Locate the cell with the specified text and output its [x, y] center coordinate. 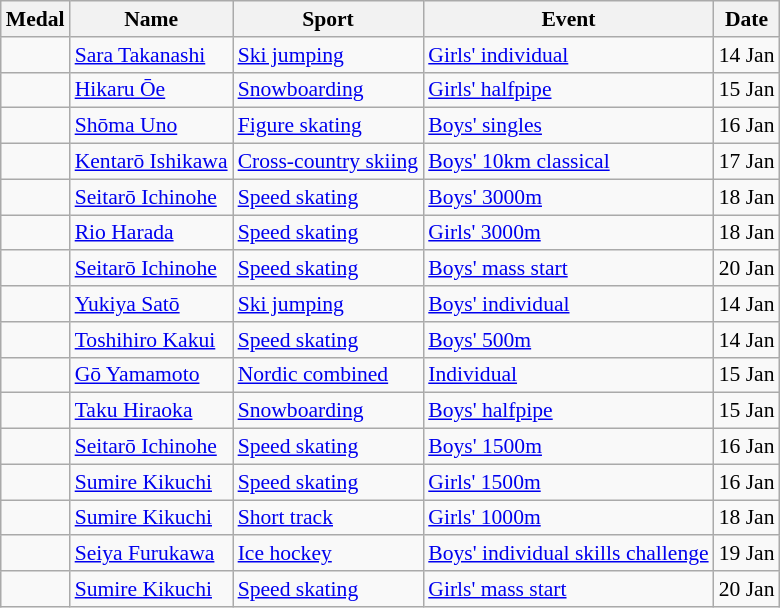
Taku Hiraoka [152, 411]
Medal [36, 19]
Figure skating [328, 126]
Rio Harada [152, 233]
Gō Yamamoto [152, 375]
19 Jan [747, 554]
Boys' individual [568, 304]
Cross-country skiing [328, 162]
Boys' individual skills challenge [568, 554]
Event [568, 19]
Name [152, 19]
Boys' 500m [568, 340]
Sport [328, 19]
Yukiya Satō [152, 304]
Girls' 3000m [568, 233]
Boys' singles [568, 126]
Sara Takanashi [152, 55]
Shōma Uno [152, 126]
Girls' 1000m [568, 518]
Date [747, 19]
Boys' halfpipe [568, 411]
17 Jan [747, 162]
Nordic combined [328, 375]
Girls' individual [568, 55]
Toshihiro Kakui [152, 340]
Boys' 3000m [568, 197]
Boys' 1500m [568, 447]
Ice hockey [328, 554]
Boys' 10km classical [568, 162]
Short track [328, 518]
Seiya Furukawa [152, 554]
Individual [568, 375]
Girls' 1500m [568, 482]
Girls' mass start [568, 589]
Boys' mass start [568, 269]
Girls' halfpipe [568, 90]
Hikaru Ōe [152, 90]
Kentarō Ishikawa [152, 162]
